Extract the [X, Y] coordinate from the center of the cell holding the provided text.  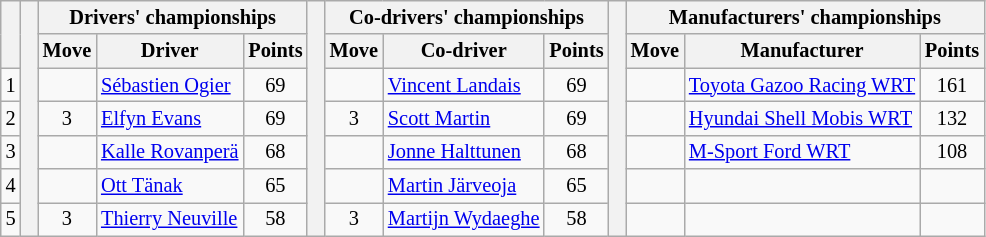
Kalle Rovanperä [170, 152]
Manufacturer [802, 51]
1 [11, 85]
2 [11, 118]
Manufacturers' championships [805, 17]
Hyundai Shell Mobis WRT [802, 118]
Co-driver [464, 51]
Scott Martin [464, 118]
Ott Tänak [170, 186]
Thierry Neuville [170, 219]
Martin Järveoja [464, 186]
4 [11, 186]
132 [952, 118]
Drivers' championships [173, 17]
108 [952, 152]
Martijn Wydaeghe [464, 219]
Toyota Gazoo Racing WRT [802, 85]
Vincent Landais [464, 85]
161 [952, 85]
Sébastien Ogier [170, 85]
Co-drivers' championships [467, 17]
M-Sport Ford WRT [802, 152]
Elfyn Evans [170, 118]
5 [11, 219]
Driver [170, 51]
Jonne Halttunen [464, 152]
